Return [x, y] of the center of cell containing provided text 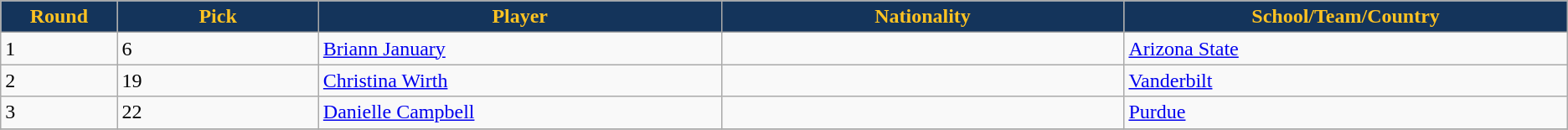
Arizona State [1345, 49]
Briann January [519, 49]
Round [59, 17]
19 [218, 81]
3 [59, 112]
1 [59, 49]
Pick [218, 17]
School/Team/Country [1345, 17]
22 [218, 112]
Danielle Campbell [519, 112]
Vanderbilt [1345, 81]
Nationality [923, 17]
Player [519, 17]
Purdue [1345, 112]
Christina Wirth [519, 81]
6 [218, 49]
2 [59, 81]
